Determine the (X, Y) coordinate at the center of the cell enclosing the given text.  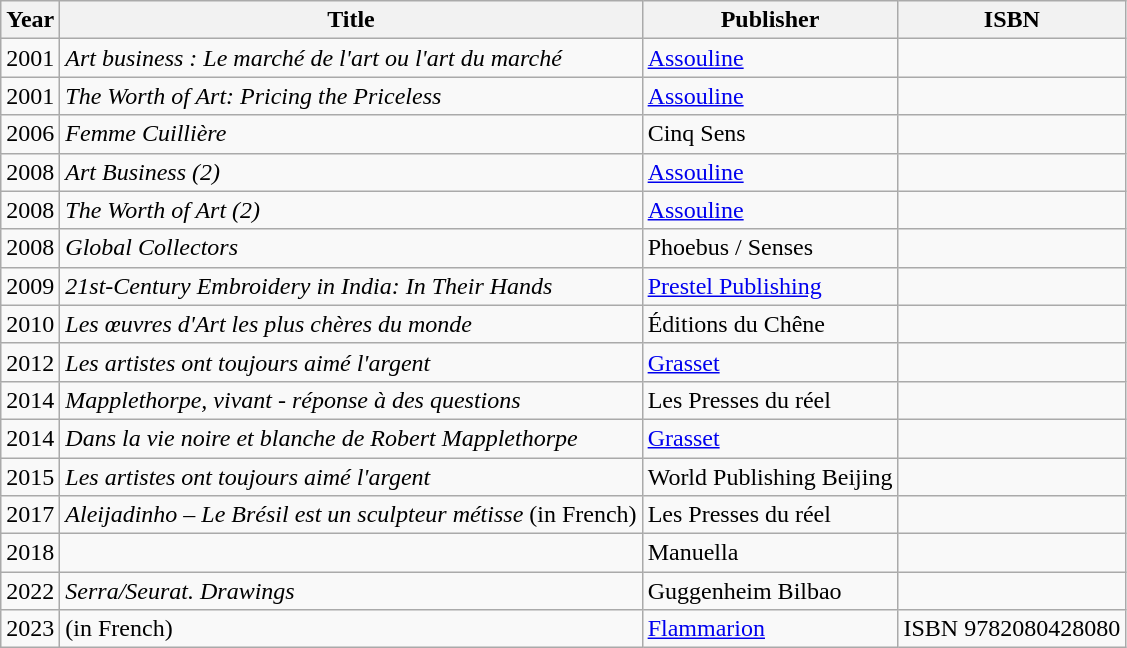
Femme Cuillière (351, 134)
Les œuvres d'Art les plus chères du monde (351, 324)
2006 (30, 134)
2012 (30, 362)
(in French) (351, 629)
Art business : Le marché de l'art ou l'art du marché (351, 58)
Aleijadinho – Le Brésil est un sculpteur métisse (in French) (351, 515)
World Publishing Beijing (770, 477)
2017 (30, 515)
The Worth of Art: Pricing the Priceless (351, 96)
Dans la vie noire et blanche de Robert Mapplethorpe (351, 438)
Guggenheim Bilbao (770, 591)
The Worth of Art (2) (351, 210)
ISBN 9782080428080 (1012, 629)
2018 (30, 553)
2009 (30, 286)
Manuella (770, 553)
Global Collectors (351, 248)
Mapplethorpe, vivant - réponse à des questions (351, 400)
2015 (30, 477)
Phoebus / Senses (770, 248)
Cinq Sens (770, 134)
2023 (30, 629)
Serra/Seurat. Drawings (351, 591)
Year (30, 20)
21st-Century Embroidery in India: In Their Hands (351, 286)
Art Business (2) (351, 172)
Éditions du Chêne (770, 324)
Flammarion (770, 629)
Prestel Publishing (770, 286)
2010 (30, 324)
Publisher (770, 20)
ISBN (1012, 20)
Title (351, 20)
2022 (30, 591)
